Output the [X, Y] coordinate of the center of the cell containing the given text.  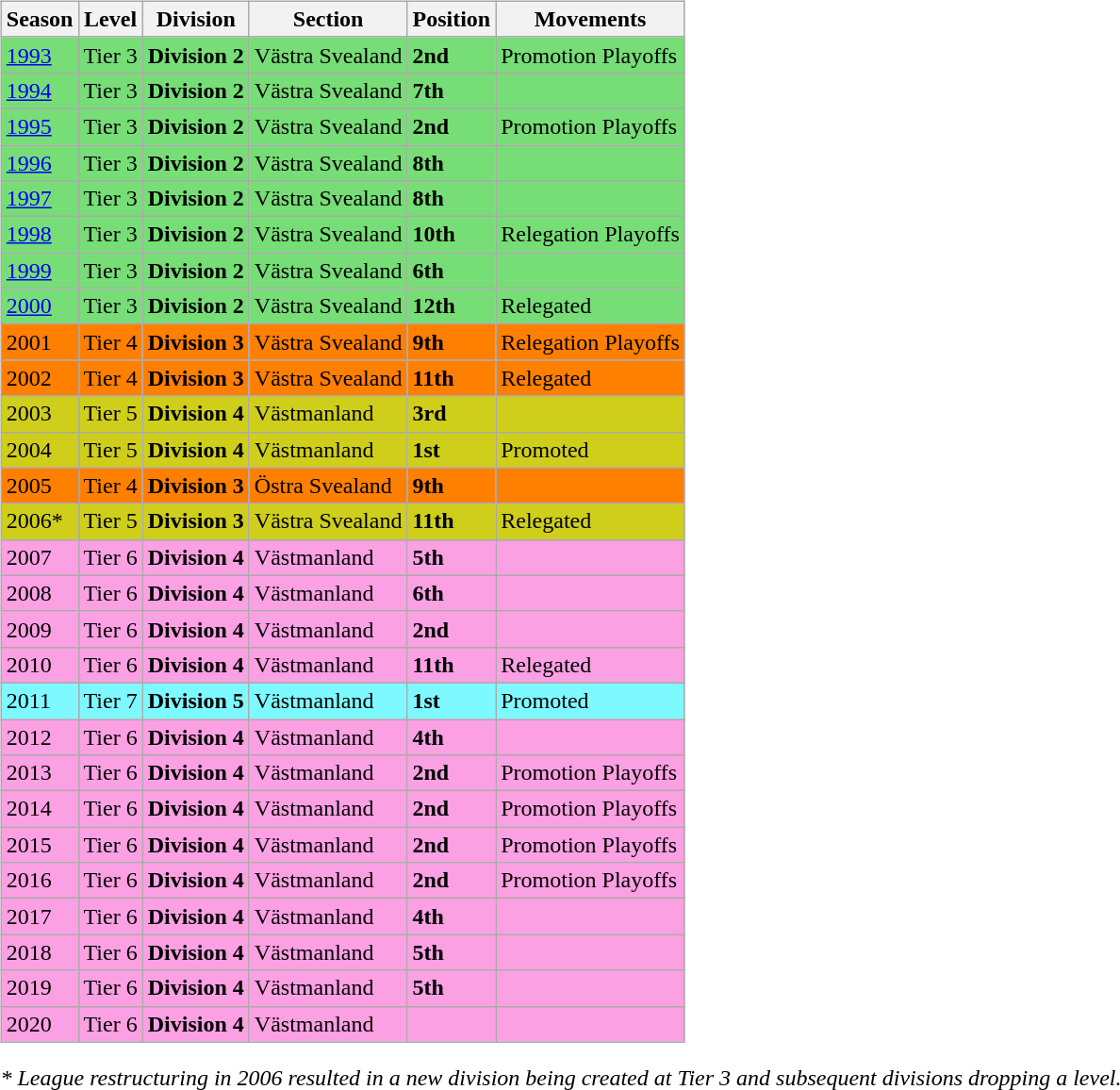
2007 [40, 557]
1999 [40, 271]
Östra Svealand [328, 486]
2004 [40, 450]
Division [196, 19]
Movements [590, 19]
2017 [40, 917]
Division 5 [196, 701]
1996 [40, 163]
2005 [40, 486]
2006* [40, 521]
1993 [40, 55]
Level [110, 19]
2000 [40, 306]
1997 [40, 199]
2015 [40, 845]
2018 [40, 952]
1998 [40, 235]
2020 [40, 1024]
Section [328, 19]
2012 [40, 736]
2008 [40, 593]
Season [40, 19]
2019 [40, 988]
12th [452, 306]
Position [452, 19]
2013 [40, 773]
3rd [452, 414]
1995 [40, 126]
2010 [40, 665]
Tier 7 [110, 701]
2014 [40, 809]
1994 [40, 91]
7th [452, 91]
2002 [40, 378]
2016 [40, 881]
2001 [40, 342]
2003 [40, 414]
2009 [40, 629]
10th [452, 235]
2011 [40, 701]
